For the text-containing cell, return its midpoint in [X, Y] coordinate format. 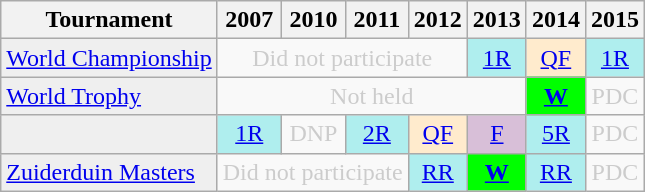
DNP [313, 134]
5R [556, 134]
Tournament [109, 20]
2012 [438, 20]
2011 [376, 20]
2010 [313, 20]
Zuiderduin Masters [109, 172]
2015 [614, 20]
2R [376, 134]
2013 [496, 20]
World Trophy [109, 96]
F [496, 134]
Not held [372, 96]
World Championship [109, 58]
2007 [249, 20]
2014 [556, 20]
